Find where the given text appears and provide that cell's center as (X, Y) coordinate. 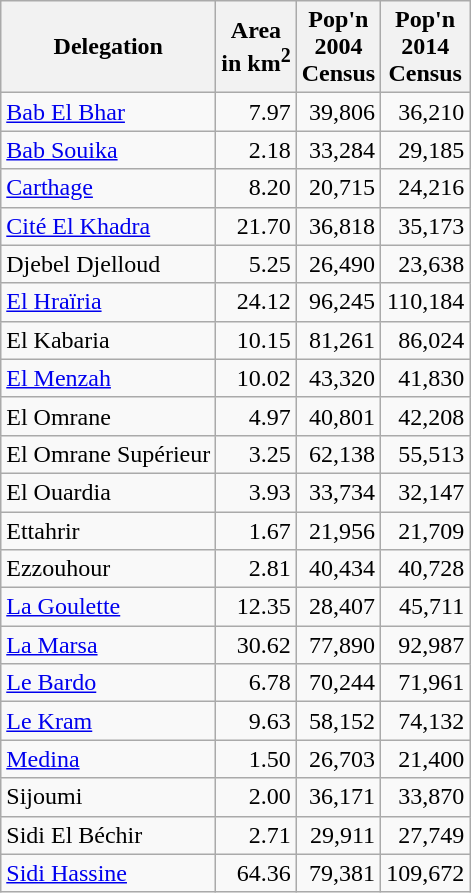
10.02 (256, 378)
2.81 (256, 569)
El Hraïria (108, 302)
42,208 (426, 416)
21,709 (426, 531)
10.15 (256, 340)
41,830 (426, 378)
Le Kram (108, 721)
Carthage (108, 188)
29,185 (426, 150)
Djebel Djelloud (108, 264)
26,490 (338, 264)
40,434 (338, 569)
20,715 (338, 188)
43,320 (338, 378)
26,703 (338, 759)
21,400 (426, 759)
6.78 (256, 683)
La Marsa (108, 645)
64.36 (256, 873)
2.71 (256, 835)
23,638 (426, 264)
Sijoumi (108, 797)
36,171 (338, 797)
8.20 (256, 188)
Ettahrir (108, 531)
Delegation (108, 47)
Sidi El Béchir (108, 835)
El Ouardia (108, 492)
33,870 (426, 797)
21.70 (256, 226)
86,024 (426, 340)
24.12 (256, 302)
74,132 (426, 721)
El Kabaria (108, 340)
62,138 (338, 454)
30.62 (256, 645)
12.35 (256, 607)
110,184 (426, 302)
33,284 (338, 150)
3.25 (256, 454)
36,210 (426, 112)
39,806 (338, 112)
Cité El Khadra (108, 226)
3.93 (256, 492)
1.50 (256, 759)
79,381 (338, 873)
Le Bardo (108, 683)
2.00 (256, 797)
El Omrane (108, 416)
La Goulette (108, 607)
Bab Souika (108, 150)
24,216 (426, 188)
109,672 (426, 873)
96,245 (338, 302)
92,987 (426, 645)
Medina (108, 759)
77,890 (338, 645)
Pop'n 2004Census (338, 47)
40,801 (338, 416)
70,244 (338, 683)
21,956 (338, 531)
El Omrane Supérieur (108, 454)
58,152 (338, 721)
27,749 (426, 835)
1.67 (256, 531)
2.18 (256, 150)
28,407 (338, 607)
Area in km2 (256, 47)
El Menzah (108, 378)
Ezzouhour (108, 569)
32,147 (426, 492)
71,961 (426, 683)
81,261 (338, 340)
Sidi Hassine (108, 873)
7.97 (256, 112)
36,818 (338, 226)
Pop'n 2014Census (426, 47)
Bab El Bhar (108, 112)
5.25 (256, 264)
45,711 (426, 607)
35,173 (426, 226)
29,911 (338, 835)
4.97 (256, 416)
40,728 (426, 569)
9.63 (256, 721)
33,734 (338, 492)
55,513 (426, 454)
